Pinpoint the cell where the given text exists, returning its [x, y] midpoint coordinate. 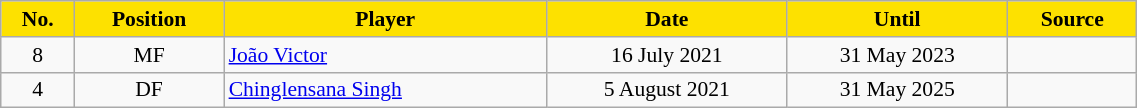
No. [38, 19]
Until [898, 19]
DF [150, 90]
4 [38, 90]
Position [150, 19]
31 May 2025 [898, 90]
8 [38, 55]
João Victor [386, 55]
16 July 2021 [667, 55]
Chinglensana Singh [386, 90]
31 May 2023 [898, 55]
5 August 2021 [667, 90]
Source [1072, 19]
MF [150, 55]
Player [386, 19]
Date [667, 19]
